Search for the cell housing the specified text and yield its [x, y] center coordinate. 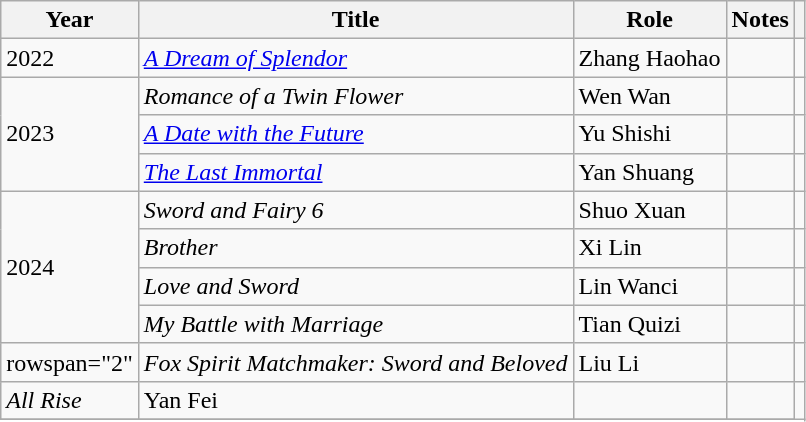
2022 [70, 58]
Sword and Fairy 6 [356, 210]
Love and Sword [356, 286]
All Rise [70, 400]
Yan Shuang [650, 172]
Tian Quizi [650, 324]
A Date with the Future [356, 134]
My Battle with Marriage [356, 324]
Title [356, 20]
Brother [356, 248]
Year [70, 20]
The Last Immortal [356, 172]
Lin Wanci [650, 286]
A Dream of Splendor [356, 58]
2024 [70, 267]
Yu Shishi [650, 134]
Zhang Haohao [650, 58]
Notes [760, 20]
Role [650, 20]
Romance of a Twin Flower [356, 96]
Wen Wan [650, 96]
Fox Spirit Matchmaker: Sword and Beloved [356, 362]
Xi Lin [650, 248]
Shuo Xuan [650, 210]
rowspan="2" [70, 362]
2023 [70, 134]
Yan Fei [356, 400]
Liu Li [650, 362]
